Extract the (X, Y) coordinate from the center of the cell holding the provided text.  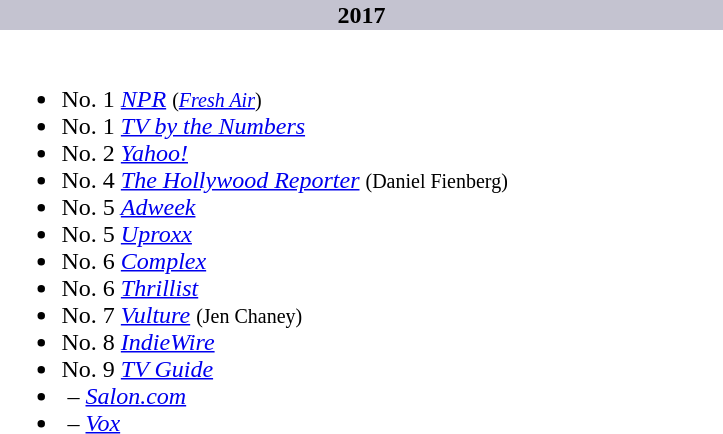
2017 (362, 15)
